Output the [x, y] coordinate of the center of the cell containing the given text.  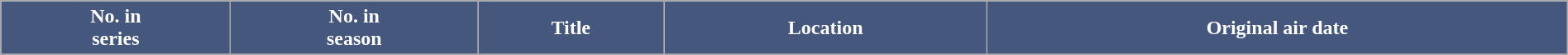
No. inseries [116, 28]
No. inseason [354, 28]
Title [571, 28]
Original air date [1278, 28]
Location [825, 28]
